Identify which cell holds the provided text, then report its [x, y] central coordinate. 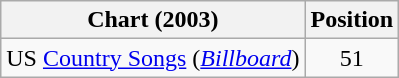
Chart (2003) [153, 20]
US Country Songs (Billboard) [153, 58]
51 [352, 58]
Position [352, 20]
